Return the [x, y] coordinate for the center point of the cell that contains the specified text.  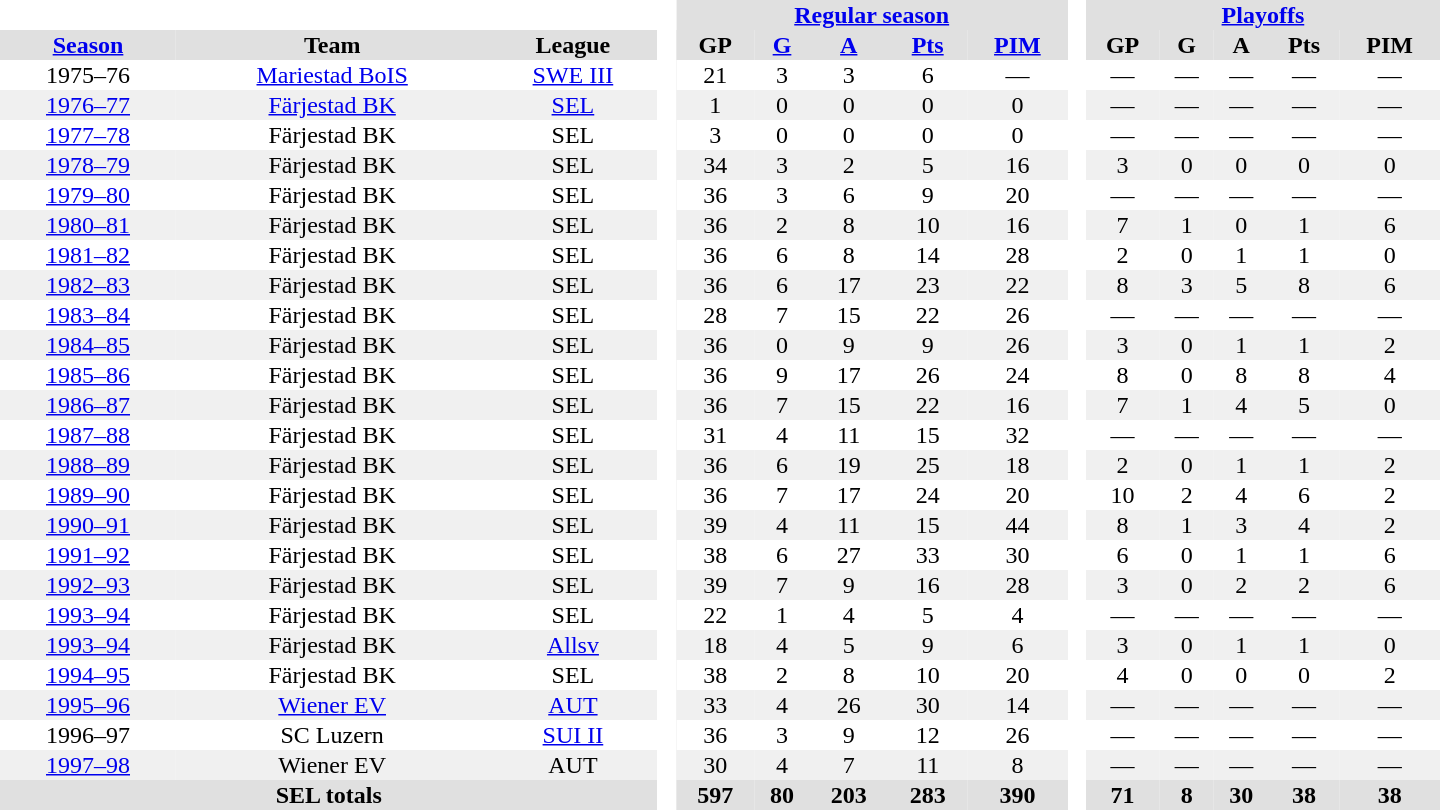
1995–96 [88, 705]
283 [928, 795]
1992–93 [88, 585]
SC Luzern [332, 735]
23 [928, 285]
34 [716, 165]
12 [928, 735]
1990–91 [88, 525]
League [572, 45]
1977–78 [88, 135]
19 [848, 465]
390 [1017, 795]
1997–98 [88, 765]
Regular season [872, 15]
71 [1123, 795]
203 [848, 795]
Allsv [572, 645]
1989–90 [88, 495]
Season [88, 45]
1988–89 [88, 465]
80 [782, 795]
Playoffs [1263, 15]
1984–85 [88, 345]
SUI II [572, 735]
1979–80 [88, 195]
1975–76 [88, 75]
Team [332, 45]
1982–83 [88, 285]
21 [716, 75]
Mariestad BoIS [332, 75]
SWE III [572, 75]
SEL totals [329, 795]
597 [716, 795]
31 [716, 435]
1980–81 [88, 225]
1978–79 [88, 165]
1976–77 [88, 105]
32 [1017, 435]
1985–86 [88, 375]
44 [1017, 525]
1987–88 [88, 435]
1986–87 [88, 405]
1994–95 [88, 675]
1981–82 [88, 255]
27 [848, 555]
1996–97 [88, 735]
25 [928, 465]
1983–84 [88, 315]
1991–92 [88, 555]
